Detect which cell encompasses the target text, then output its [x, y] center coordinate. 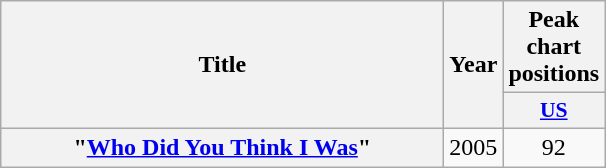
"Who Did You Think I Was" [222, 147]
92 [554, 147]
US [554, 111]
Peak chart positions [554, 47]
Title [222, 65]
Year [474, 65]
2005 [474, 147]
